Search for the cell housing the specified text and yield its [X, Y] center coordinate. 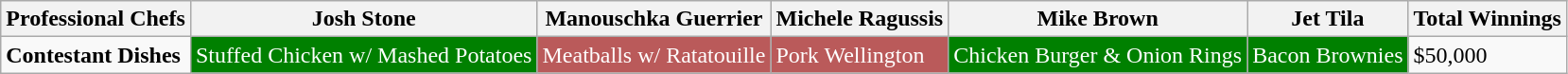
Stuffed Chicken w/ Mashed Potatoes [363, 55]
Bacon Brownies [1328, 55]
Manouschka Guerrier [654, 19]
Meatballs w/ Ratatouille [654, 55]
$50,000 [1487, 55]
Mike Brown [1098, 19]
Jet Tila [1328, 19]
Contestant Dishes [96, 55]
Michele Ragussis [860, 19]
Pork Wellington [860, 55]
Josh Stone [363, 19]
Professional Chefs [96, 19]
Chicken Burger & Onion Rings [1098, 55]
Total Winnings [1487, 19]
